For the text-containing cell, return its midpoint in (X, Y) coordinate format. 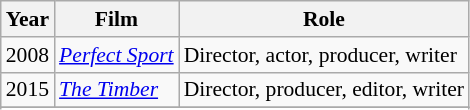
2008 (28, 55)
Director, actor, producer, writer (324, 55)
Role (324, 19)
Year (28, 19)
Film (116, 19)
2015 (28, 90)
Director, producer, editor, writer (324, 90)
The Timber (116, 90)
Perfect Sport (116, 55)
